Return (x, y) of the center of cell containing provided text 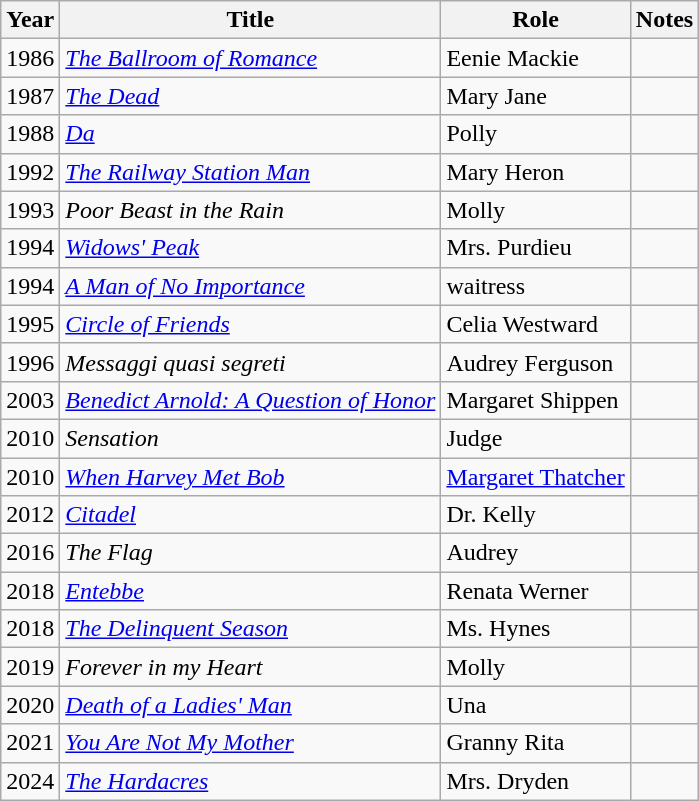
You Are Not My Mother (250, 743)
1986 (30, 58)
Polly (536, 134)
Death of a Ladies' Man (250, 705)
1993 (30, 210)
2020 (30, 705)
waitress (536, 286)
Audrey (536, 553)
Title (250, 20)
2012 (30, 515)
2003 (30, 400)
The Dead (250, 96)
Margaret Thatcher (536, 477)
When Harvey Met Bob (250, 477)
1996 (30, 362)
The Flag (250, 553)
Mary Heron (536, 172)
Da (250, 134)
Mrs. Dryden (536, 781)
Role (536, 20)
The Ballroom of Romance (250, 58)
2021 (30, 743)
Una (536, 705)
2024 (30, 781)
Dr. Kelly (536, 515)
2016 (30, 553)
1987 (30, 96)
Widows' Peak (250, 248)
The Hardacres (250, 781)
Poor Beast in the Rain (250, 210)
1995 (30, 324)
Celia Westward (536, 324)
Ms. Hynes (536, 629)
Mrs. Purdieu (536, 248)
Judge (536, 438)
Benedict Arnold: A Question of Honor (250, 400)
Margaret Shippen (536, 400)
Renata Werner (536, 591)
Granny Rita (536, 743)
1988 (30, 134)
A Man of No Importance (250, 286)
Messaggi quasi segreti (250, 362)
1992 (30, 172)
Mary Jane (536, 96)
The Delinquent Season (250, 629)
Forever in my Heart (250, 667)
Year (30, 20)
Circle of Friends (250, 324)
The Railway Station Man (250, 172)
Entebbe (250, 591)
Notes (664, 20)
Audrey Ferguson (536, 362)
Eenie Mackie (536, 58)
Sensation (250, 438)
2019 (30, 667)
Citadel (250, 515)
